Locate the cell with the specified text and output its (X, Y) center coordinate. 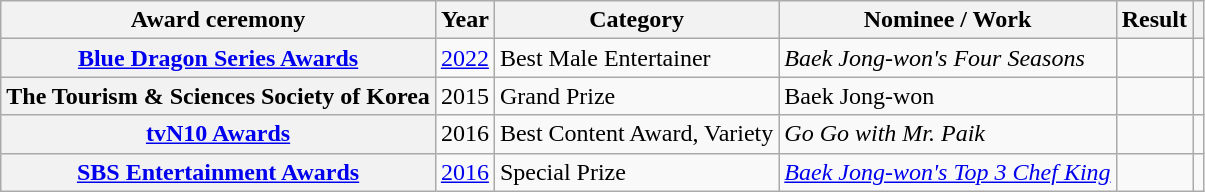
Grand Prize (636, 96)
Best Content Award, Variety (636, 134)
Result (1154, 20)
Category (636, 20)
Year (464, 20)
Blue Dragon Series Awards (218, 58)
tvN10 Awards (218, 134)
Go Go with Mr. Paik (948, 134)
The Tourism & Sciences Society of Korea (218, 96)
Baek Jong-won's Top 3 Chef King (948, 172)
Baek Jong-won's Four Seasons (948, 58)
Baek Jong-won (948, 96)
Award ceremony (218, 20)
2022 (464, 58)
Nominee / Work (948, 20)
Special Prize (636, 172)
SBS Entertainment Awards (218, 172)
Best Male Entertainer (636, 58)
2015 (464, 96)
